Find where the given text appears and provide that cell's center as (X, Y) coordinate. 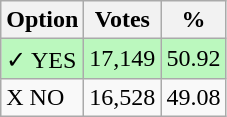
X NO (42, 97)
Option (42, 20)
16,528 (122, 97)
50.92 (194, 59)
% (194, 20)
✓ YES (42, 59)
17,149 (122, 59)
Votes (122, 20)
49.08 (194, 97)
